For the text-containing cell, return its midpoint in (x, y) coordinate format. 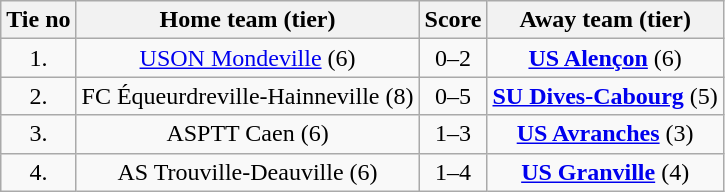
FC Équeurdreville-Hainneville (8) (248, 96)
3. (38, 134)
US Granville (4) (605, 172)
0–5 (453, 96)
2. (38, 96)
US Alençon (6) (605, 58)
Tie no (38, 20)
1. (38, 58)
1–3 (453, 134)
AS Trouville-Deauville (6) (248, 172)
Away team (tier) (605, 20)
USON Mondeville (6) (248, 58)
ASPTT Caen (6) (248, 134)
4. (38, 172)
1–4 (453, 172)
US Avranches (3) (605, 134)
Score (453, 20)
0–2 (453, 58)
SU Dives-Cabourg (5) (605, 96)
Home team (tier) (248, 20)
